Scan for the cell matching the given text and deliver its [x, y] coordinate at center. 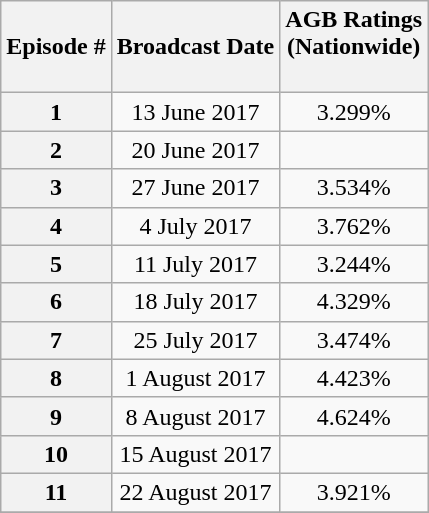
11 July 2017 [196, 264]
5 [56, 264]
9 [56, 416]
4.329% [354, 302]
15 August 2017 [196, 454]
3.921% [354, 492]
3.534% [354, 188]
4 [56, 226]
6 [56, 302]
8 [56, 378]
2 [56, 150]
4.423% [354, 378]
25 July 2017 [196, 340]
20 June 2017 [196, 150]
3.762% [354, 226]
3 [56, 188]
4 July 2017 [196, 226]
1 [56, 112]
Episode # [56, 47]
3.474% [354, 340]
7 [56, 340]
27 June 2017 [196, 188]
10 [56, 454]
AGB Ratings(Nationwide) [354, 47]
3.299% [354, 112]
4.624% [354, 416]
18 July 2017 [196, 302]
Broadcast Date [196, 47]
22 August 2017 [196, 492]
3.244% [354, 264]
8 August 2017 [196, 416]
11 [56, 492]
13 June 2017 [196, 112]
1 August 2017 [196, 378]
